Locate the cell with the specified text and output its [x, y] center coordinate. 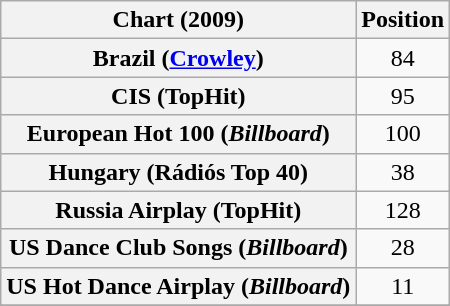
US Dance Club Songs (Billboard) [178, 248]
100 [403, 134]
Hungary (Rádiós Top 40) [178, 172]
Position [403, 20]
38 [403, 172]
84 [403, 58]
28 [403, 248]
95 [403, 96]
Russia Airplay (TopHit) [178, 210]
CIS (TopHit) [178, 96]
Chart (2009) [178, 20]
11 [403, 286]
European Hot 100 (Billboard) [178, 134]
128 [403, 210]
Brazil (Crowley) [178, 58]
US Hot Dance Airplay (Billboard) [178, 286]
